Find where the given text appears and provide that cell's center as [x, y] coordinate. 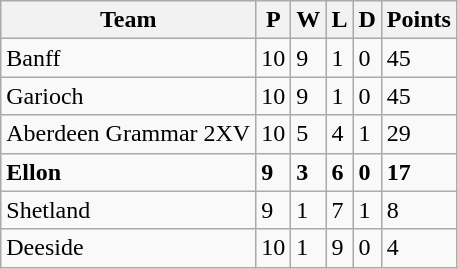
W [308, 20]
Team [128, 20]
17 [418, 172]
Points [418, 20]
L [340, 20]
Banff [128, 58]
8 [418, 210]
7 [340, 210]
P [274, 20]
29 [418, 134]
Aberdeen Grammar 2XV [128, 134]
D [367, 20]
5 [308, 134]
6 [340, 172]
Deeside [128, 248]
Shetland [128, 210]
Ellon [128, 172]
Garioch [128, 96]
3 [308, 172]
